Scan for the cell matching the given text and deliver its (X, Y) coordinate at center. 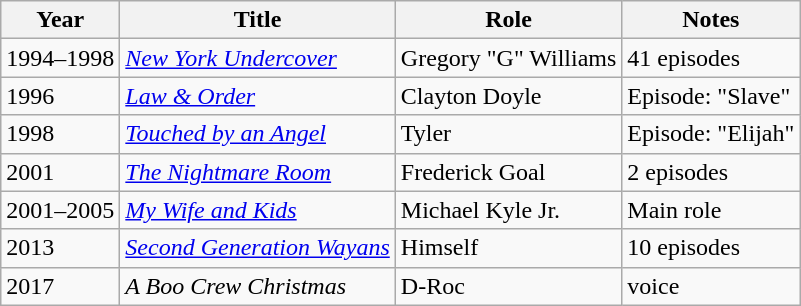
Episode: "Slave" (711, 96)
Touched by an Angel (258, 134)
Tyler (508, 134)
Title (258, 20)
2001–2005 (60, 210)
2013 (60, 248)
Clayton Doyle (508, 96)
A Boo Crew Christmas (258, 286)
voice (711, 286)
2017 (60, 286)
2001 (60, 172)
Notes (711, 20)
Role (508, 20)
New York Undercover (258, 58)
10 episodes (711, 248)
1994–1998 (60, 58)
Himself (508, 248)
My Wife and Kids (258, 210)
Second Generation Wayans (258, 248)
Frederick Goal (508, 172)
D-Roc (508, 286)
Main role (711, 210)
2 episodes (711, 172)
1998 (60, 134)
The Nightmare Room (258, 172)
Episode: "Elijah" (711, 134)
Law & Order (258, 96)
Gregory "G" Williams (508, 58)
41 episodes (711, 58)
1996 (60, 96)
Michael Kyle Jr. (508, 210)
Year (60, 20)
